Find where the given text appears and provide that cell's center as [X, Y] coordinate. 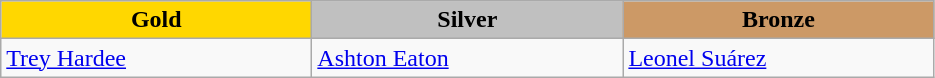
Trey Hardee [156, 58]
Ashton Eaton [468, 58]
Gold [156, 20]
Silver [468, 20]
Leonel Suárez [778, 58]
Bronze [778, 20]
